Extract the (x, y) coordinate from the center of the cell holding the provided text.  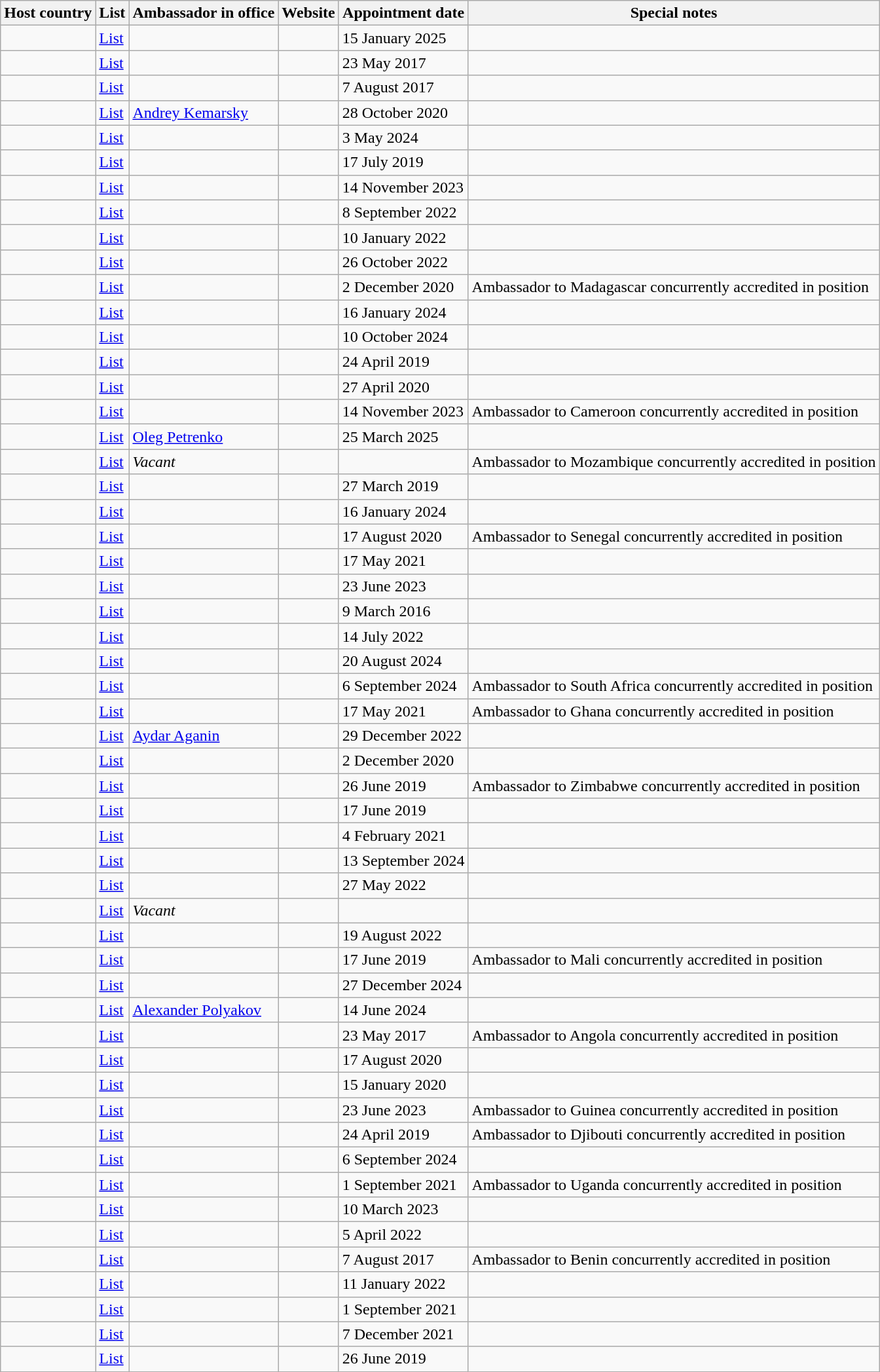
3 May 2024 (403, 138)
Alexander Polyakov (204, 1010)
8 September 2022 (403, 212)
27 April 2020 (403, 387)
10 October 2024 (403, 337)
Ambassador to Zimbabwe concurrently accredited in position (674, 786)
29 December 2022 (403, 736)
14 June 2024 (403, 1010)
Appointment date (403, 13)
25 March 2025 (403, 437)
Ambassador to Mozambique concurrently accredited in position (674, 462)
Ambassador to Guinea concurrently accredited in position (674, 1110)
15 January 2020 (403, 1085)
20 August 2024 (403, 661)
13 September 2024 (403, 861)
17 July 2019 (403, 162)
Host country (48, 13)
14 July 2022 (403, 636)
Ambassador to Angola concurrently accredited in position (674, 1035)
Andrey Kemarsky (204, 113)
28 October 2020 (403, 113)
Ambassador to Ghana concurrently accredited in position (674, 711)
Website (308, 13)
9 March 2016 (403, 611)
Aydar Aganin (204, 736)
11 January 2022 (403, 1284)
Ambassador to Mali concurrently accredited in position (674, 960)
27 December 2024 (403, 985)
Ambassador to Cameroon concurrently accredited in position (674, 412)
27 March 2019 (403, 487)
Ambassador to Uganda concurrently accredited in position (674, 1185)
Ambassador to Madagascar concurrently accredited in position (674, 287)
19 August 2022 (403, 935)
Ambassador to Senegal concurrently accredited in position (674, 536)
Ambassador to Benin concurrently accredited in position (674, 1259)
15 January 2025 (403, 38)
10 January 2022 (403, 237)
7 December 2021 (403, 1334)
4 February 2021 (403, 836)
26 October 2022 (403, 262)
Oleg Petrenko (204, 437)
10 March 2023 (403, 1210)
Ambassador to Djibouti concurrently accredited in position (674, 1135)
27 May 2022 (403, 885)
Special notes (674, 13)
Ambassador to South Africa concurrently accredited in position (674, 686)
5 April 2022 (403, 1234)
Ambassador in office (204, 13)
